Extract the [x, y] coordinate from the center of the cell holding the provided text.  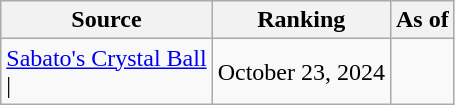
Ranking [301, 20]
October 23, 2024 [301, 72]
As of [422, 20]
Source [106, 20]
Sabato's Crystal Ball| [106, 72]
